For the text-containing cell, return its midpoint in [x, y] coordinate format. 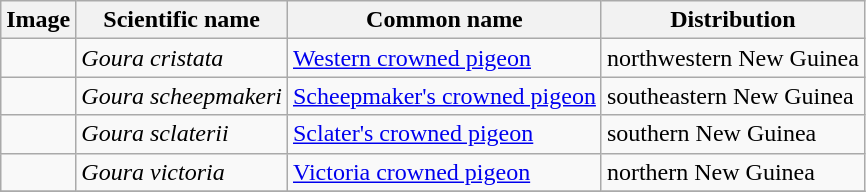
Scheepmaker's crowned pigeon [444, 96]
Image [38, 20]
Goura cristata [182, 58]
Western crowned pigeon [444, 58]
Goura victoria [182, 172]
Scientific name [182, 20]
Victoria crowned pigeon [444, 172]
Goura sclaterii [182, 134]
Distribution [732, 20]
Sclater's crowned pigeon [444, 134]
Common name [444, 20]
southeastern New Guinea [732, 96]
southern New Guinea [732, 134]
northern New Guinea [732, 172]
northwestern New Guinea [732, 58]
Goura scheepmakeri [182, 96]
